Identify which cell holds the provided text, then report its [x, y] central coordinate. 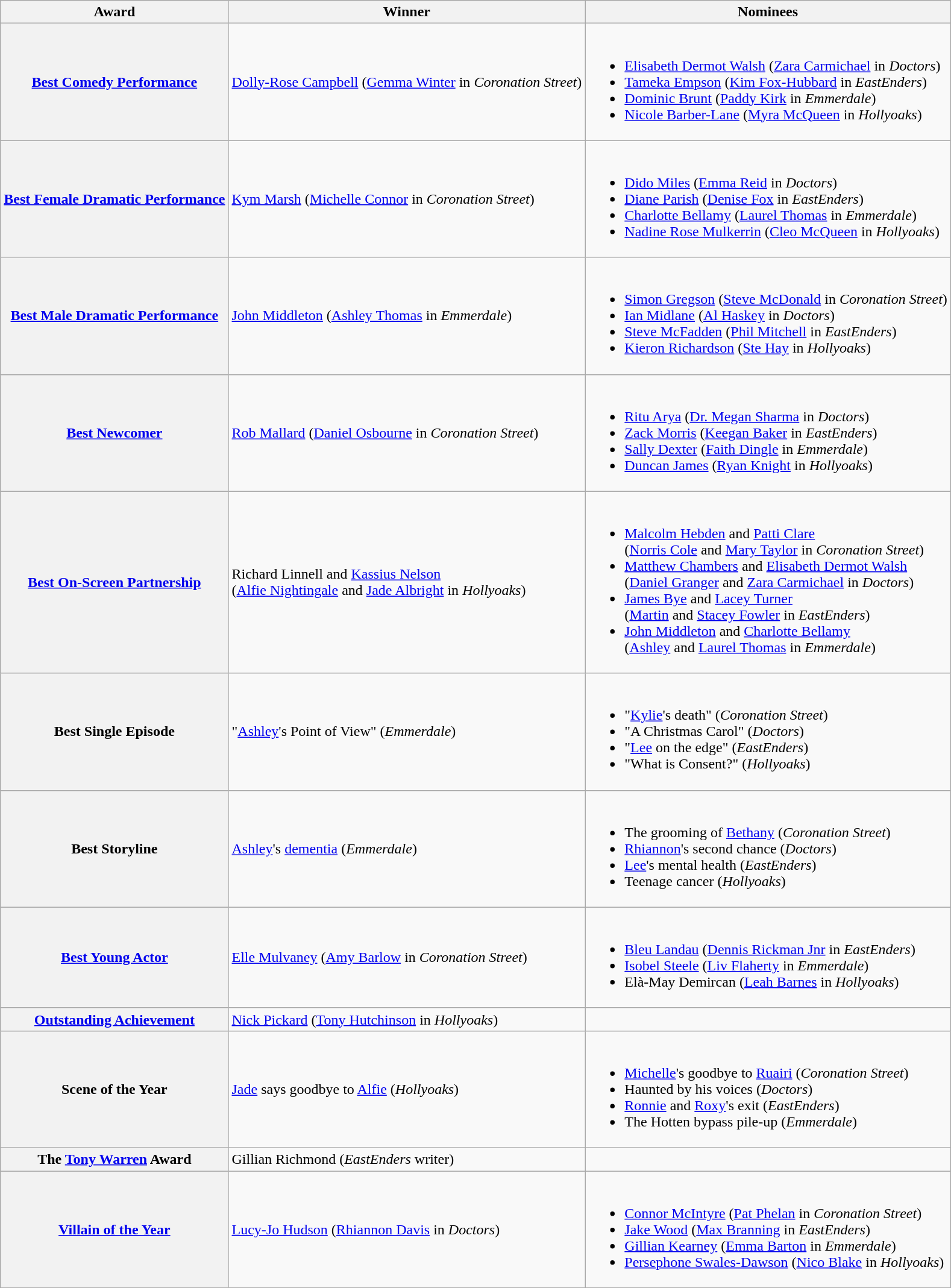
"Ashley's Point of View" (Emmerdale) [407, 732]
Ashley's dementia (Emmerdale) [407, 849]
Best Storyline [115, 849]
Nominees [768, 12]
Best Newcomer [115, 433]
The Tony Warren Award [115, 1159]
Award [115, 12]
Villain of the Year [115, 1229]
Nick Pickard (Tony Hutchinson in Hollyoaks) [407, 1019]
Best Male Dramatic Performance [115, 316]
Winner [407, 12]
Best Young Actor [115, 957]
Richard Linnell and Kassius Nelson(Alfie Nightingale and Jade Albright in Hollyoaks) [407, 582]
Best Comedy Performance [115, 82]
John Middleton (Ashley Thomas in Emmerdale) [407, 316]
Lucy-Jo Hudson (Rhiannon Davis in Doctors) [407, 1229]
Outstanding Achievement [115, 1019]
Elle Mulvaney (Amy Barlow in Coronation Street) [407, 957]
Kym Marsh (Michelle Connor in Coronation Street) [407, 199]
Gillian Richmond (EastEnders writer) [407, 1159]
Best Single Episode [115, 732]
Best On-Screen Partnership [115, 582]
Scene of the Year [115, 1089]
The grooming of Bethany (Coronation Street)Rhiannon's second chance (Doctors)Lee's mental health (EastEnders)Teenage cancer (Hollyoaks) [768, 849]
Jade says goodbye to Alfie (Hollyoaks) [407, 1089]
Dolly-Rose Campbell (Gemma Winter in Coronation Street) [407, 82]
Rob Mallard (Daniel Osbourne in Coronation Street) [407, 433]
"Kylie's death" (Coronation Street)"A Christmas Carol" (Doctors)"Lee on the edge" (EastEnders)"What is Consent?" (Hollyoaks) [768, 732]
Best Female Dramatic Performance [115, 199]
Bleu Landau (Dennis Rickman Jnr in EastEnders)Isobel Steele (Liv Flaherty in Emmerdale)Elà-May Demircan (Leah Barnes in Hollyoaks) [768, 957]
